Scan for the cell matching the given text and deliver its (X, Y) coordinate at center. 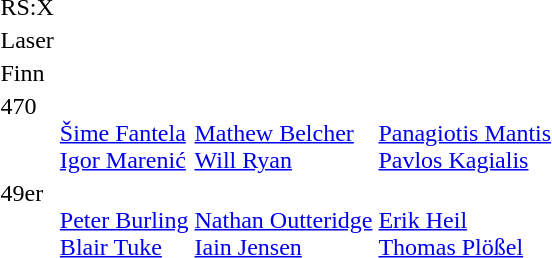
Mathew BelcherWill Ryan (284, 133)
Šime FantelaIgor Marenić (124, 133)
